Identify which cell holds the provided text, then report its (X, Y) central coordinate. 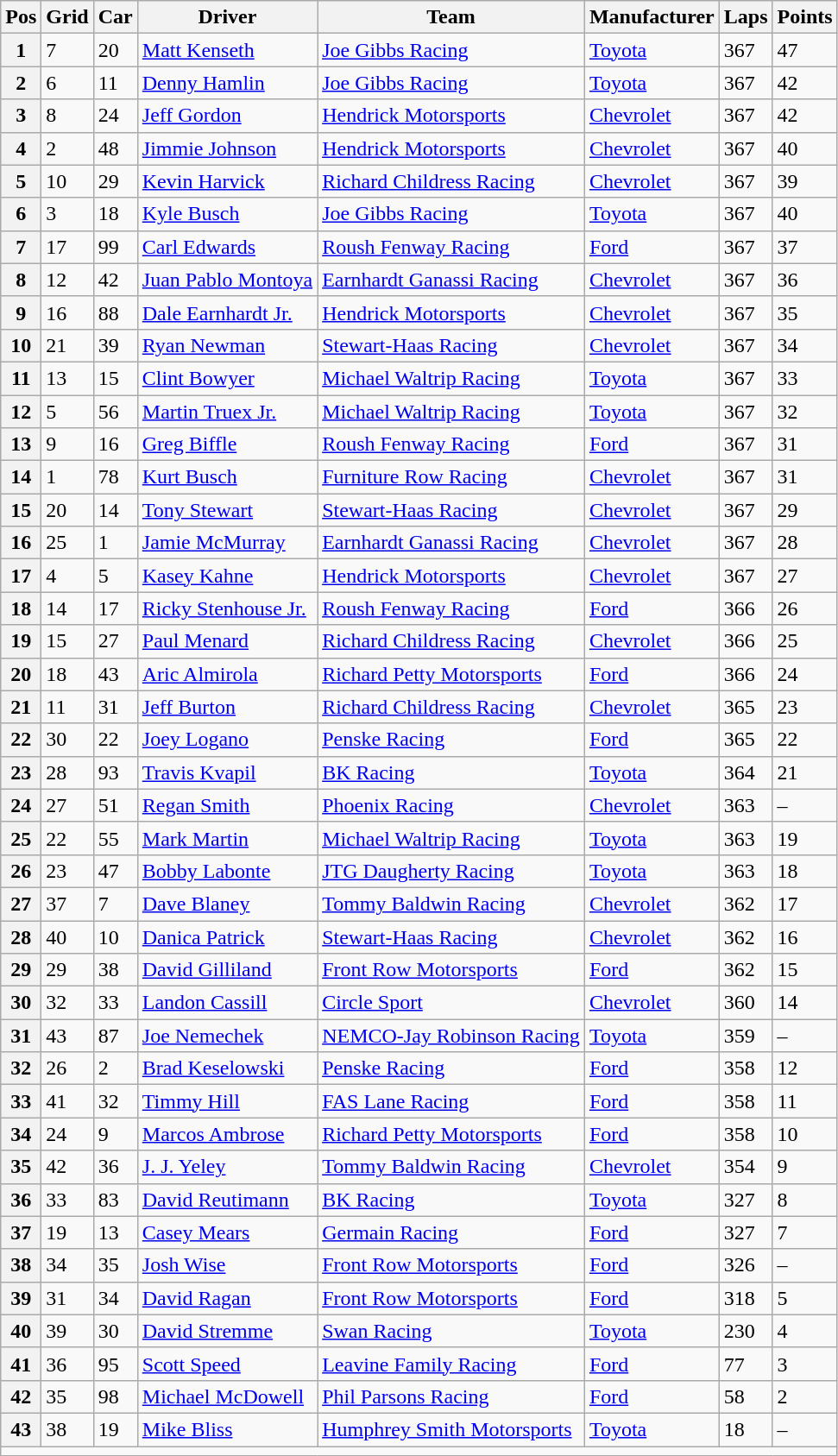
Danica Patrick (227, 936)
NEMCO-Jay Robinson Racing (451, 1036)
Michael McDowell (227, 1396)
Dale Earnhardt Jr. (227, 312)
98 (116, 1396)
Laps (746, 17)
Points (804, 17)
Clint Bowyer (227, 378)
87 (116, 1036)
55 (116, 838)
326 (746, 1265)
Ricky Stenhouse Jr. (227, 608)
Brad Keselowski (227, 1068)
JTG Daugherty Racing (451, 871)
Scott Speed (227, 1364)
Joey Logano (227, 740)
Kevin Harvick (227, 181)
Denny Hamlin (227, 83)
93 (116, 772)
Leavine Family Racing (451, 1364)
Regan Smith (227, 805)
Circle Sport (451, 1003)
J. J. Yeley (227, 1167)
Marcos Ambrose (227, 1134)
Timmy Hill (227, 1101)
56 (116, 412)
Travis Kvapil (227, 772)
Team (451, 17)
51 (116, 805)
Phil Parsons Racing (451, 1396)
Jimmie Johnson (227, 148)
Mark Martin (227, 838)
Dave Blaney (227, 904)
Jeff Gordon (227, 116)
99 (116, 247)
Jamie McMurray (227, 543)
360 (746, 1003)
Martin Truex Jr. (227, 412)
77 (746, 1364)
Matt Kenseth (227, 50)
Casey Mears (227, 1232)
David Ragan (227, 1298)
David Stremme (227, 1331)
Grid (67, 17)
Manufacturer (652, 17)
Josh Wise (227, 1265)
364 (746, 772)
Pos (21, 17)
David Reutimann (227, 1200)
Furniture Row Racing (451, 477)
Landon Cassill (227, 1003)
Aric Almirola (227, 674)
Carl Edwards (227, 247)
Paul Menard (227, 641)
58 (746, 1396)
359 (746, 1036)
Swan Racing (451, 1331)
88 (116, 312)
Germain Racing (451, 1232)
Kyle Busch (227, 214)
95 (116, 1364)
Driver (227, 17)
230 (746, 1331)
Greg Biffle (227, 444)
Tony Stewart (227, 510)
Phoenix Racing (451, 805)
Car (116, 17)
David Gilliland (227, 970)
Juan Pablo Montoya (227, 280)
Kasey Kahne (227, 576)
Joe Nemechek (227, 1036)
48 (116, 148)
Mike Bliss (227, 1429)
318 (746, 1298)
Ryan Newman (227, 345)
Humphrey Smith Motorsports (451, 1429)
FAS Lane Racing (451, 1101)
83 (116, 1200)
78 (116, 477)
354 (746, 1167)
Bobby Labonte (227, 871)
Kurt Busch (227, 477)
Jeff Burton (227, 707)
